Search for the cell housing the specified text and yield its (x, y) center coordinate. 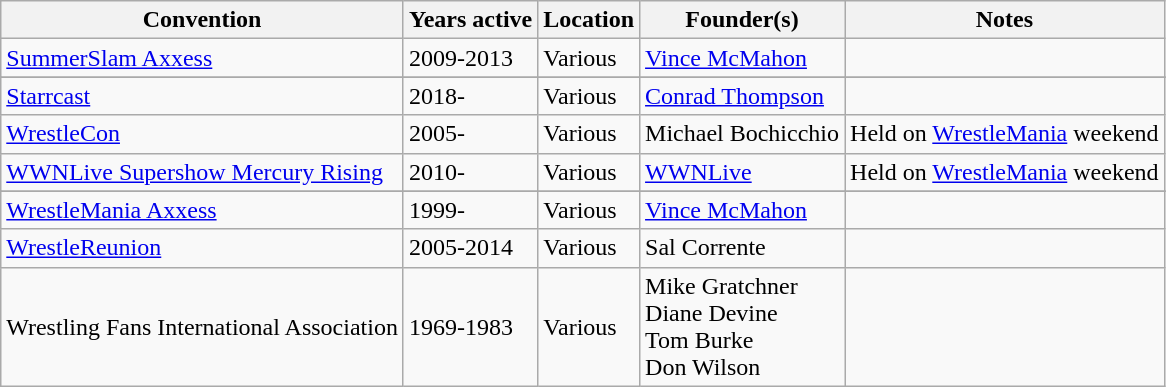
SummerSlam Axxess (202, 58)
WrestleMania Axxess (202, 210)
Mike GratchnerDiane DevineTom BurkeDon Wilson (742, 326)
Conrad Thompson (742, 96)
2005-2014 (470, 248)
WrestleCon (202, 134)
2010- (470, 172)
Years active (470, 20)
Wrestling Fans International Association (202, 326)
WWNLive (742, 172)
WWNLive Supershow Mercury Rising (202, 172)
Starrcast (202, 96)
Michael Bochicchio (742, 134)
Founder(s) (742, 20)
2018- (470, 96)
2009-2013 (470, 58)
Sal Corrente (742, 248)
2005- (470, 134)
Notes (1005, 20)
1969-1983 (470, 326)
1999- (470, 210)
Convention (202, 20)
WrestleReunion (202, 248)
Location (589, 20)
